Determine the [x, y] coordinate at the center of the cell enclosing the given text.  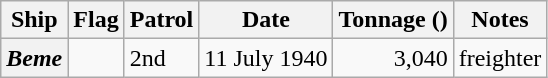
Tonnage () [393, 20]
freighter [500, 58]
11 July 1940 [266, 58]
2nd [162, 58]
Patrol [162, 20]
Date [266, 20]
3,040 [393, 58]
Beme [34, 58]
Flag [96, 20]
Ship [34, 20]
Notes [500, 20]
